Locate the cell with the specified text and output its (X, Y) center coordinate. 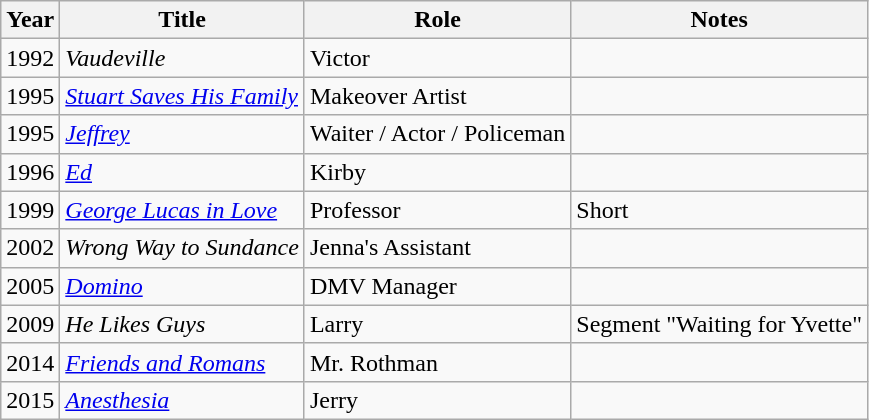
1999 (30, 210)
1992 (30, 58)
Segment "Waiting for Yvette" (720, 324)
Makeover Artist (437, 96)
Jenna's Assistant (437, 248)
Friends and Romans (182, 362)
Victor (437, 58)
Larry (437, 324)
DMV Manager (437, 286)
Mr. Rothman (437, 362)
Notes (720, 20)
Jeffrey (182, 134)
Role (437, 20)
Kirby (437, 172)
1996 (30, 172)
2005 (30, 286)
Title (182, 20)
Anesthesia (182, 400)
George Lucas in Love (182, 210)
2014 (30, 362)
2002 (30, 248)
Wrong Way to Sundance (182, 248)
Domino (182, 286)
2015 (30, 400)
Jerry (437, 400)
Year (30, 20)
Vaudeville (182, 58)
2009 (30, 324)
Stuart Saves His Family (182, 96)
Professor (437, 210)
He Likes Guys (182, 324)
Ed (182, 172)
Short (720, 210)
Waiter / Actor / Policeman (437, 134)
